Find where the given text appears and provide that cell's center as (x, y) coordinate. 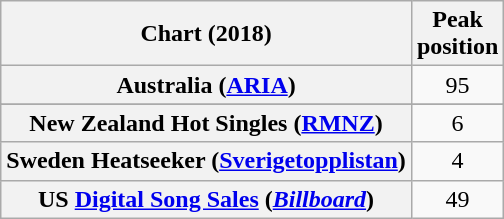
US Digital Song Sales (Billboard) (206, 199)
New Zealand Hot Singles (RMNZ) (206, 123)
49 (457, 199)
Chart (2018) (206, 34)
Australia (ARIA) (206, 85)
95 (457, 85)
6 (457, 123)
Sweden Heatseeker (Sverigetopplistan) (206, 161)
Peak position (457, 34)
4 (457, 161)
